Detect which cell encompasses the target text, then output its [x, y] center coordinate. 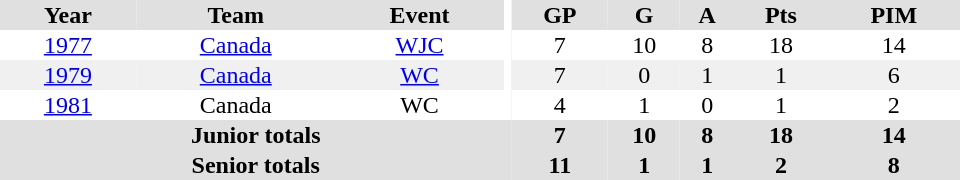
GP [560, 15]
1977 [68, 45]
Pts [780, 15]
4 [560, 105]
Team [236, 15]
Senior totals [256, 165]
6 [894, 75]
11 [560, 165]
A [707, 15]
WJC [420, 45]
G [644, 15]
1979 [68, 75]
Year [68, 15]
Event [420, 15]
1981 [68, 105]
Junior totals [256, 135]
PIM [894, 15]
